Return the [X, Y] coordinate for the center point of the cell that contains the specified text.  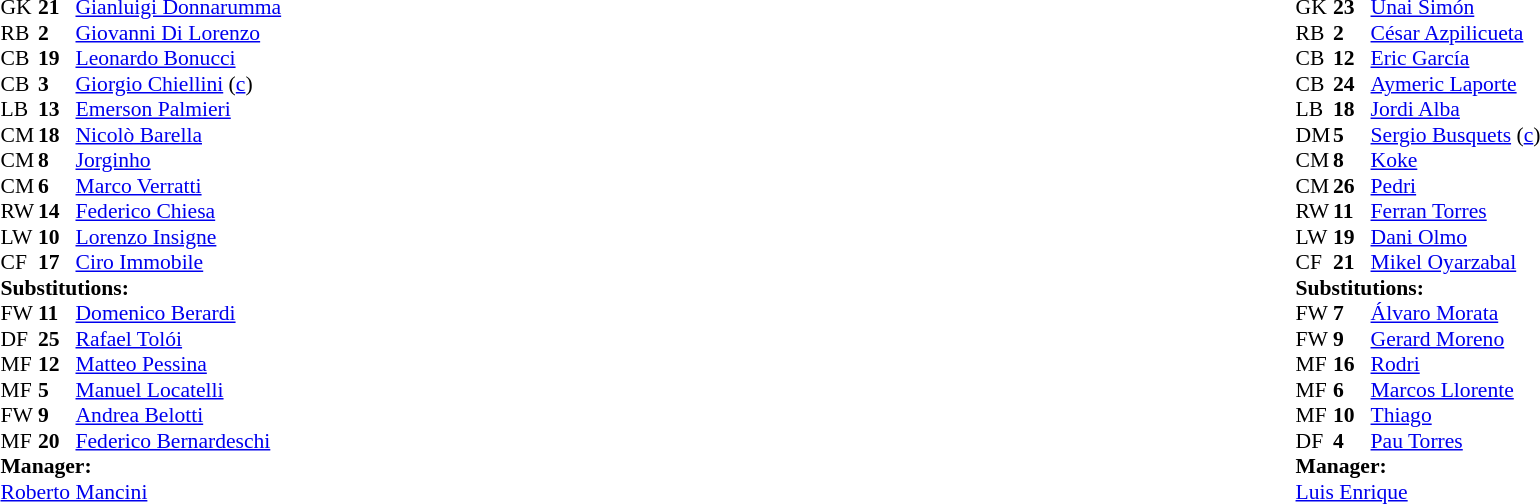
14 [57, 211]
Substitutions: [140, 288]
Manuel Locatelli [179, 390]
Andrea Belotti [179, 415]
Jorginho [179, 161]
Matteo Pessina [179, 365]
17 [57, 263]
20 [57, 441]
3 [57, 84]
Giovanni Di Lorenzo [179, 33]
Federico Bernardeschi [179, 441]
21 [1352, 263]
25 [57, 339]
Rafael Tolói [179, 339]
16 [1352, 365]
Emerson Palmieri [179, 109]
Marco Verratti [179, 186]
24 [1352, 84]
Ciro Immobile [179, 263]
7 [1352, 313]
4 [1352, 441]
Nicolò Barella [179, 135]
Leonardo Bonucci [179, 59]
Lorenzo Insigne [179, 237]
Domenico Berardi [179, 313]
DM [1315, 135]
26 [1352, 186]
13 [57, 109]
Giorgio Chiellini (c) [179, 84]
Manager: [140, 467]
Federico Chiesa [179, 211]
